Identify which cell holds the provided text, then report its [x, y] central coordinate. 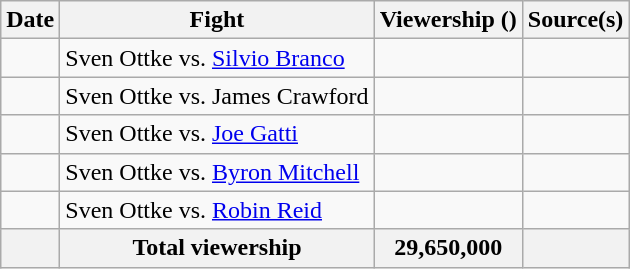
Total viewership [217, 248]
Sven Ottke vs. Silvio Branco [217, 58]
Sven Ottke vs. James Crawford [217, 96]
Sven Ottke vs. Robin Reid [217, 210]
Sven Ottke vs. Joe Gatti [217, 134]
Viewership () [448, 20]
Sven Ottke vs. Byron Mitchell [217, 172]
Source(s) [576, 20]
Fight [217, 20]
Date [30, 20]
29,650,000 [448, 248]
